Output the [X, Y] coordinate of the center of the cell containing the given text.  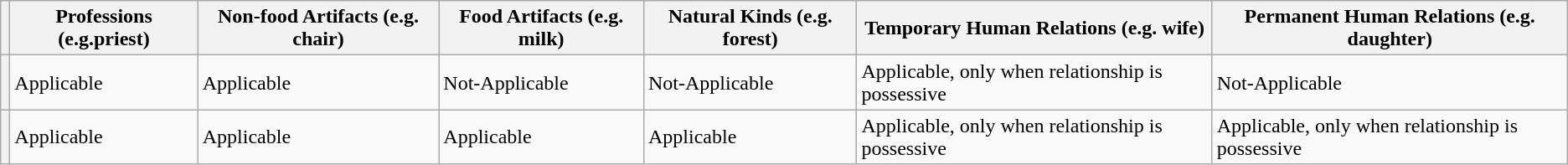
Natural Kinds (e.g. forest) [750, 28]
Professions (e.g.priest) [104, 28]
Permanent Human Relations (e.g. daughter) [1390, 28]
Temporary Human Relations (e.g. wife) [1034, 28]
Non-food Artifacts (e.g. chair) [318, 28]
Food Artifacts (e.g. milk) [541, 28]
